Search for the cell housing the specified text and yield its [X, Y] center coordinate. 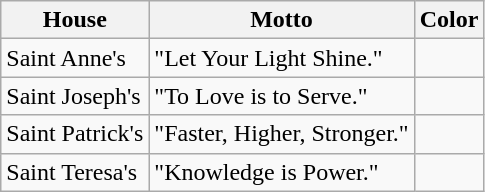
"Faster, Higher, Stronger." [282, 134]
Saint Patrick's [75, 134]
Motto [282, 20]
"Let Your Light Shine." [282, 58]
Saint Joseph's [75, 96]
Color [449, 20]
Saint Teresa's [75, 172]
"To Love is to Serve." [282, 96]
Saint Anne's [75, 58]
"Knowledge is Power." [282, 172]
House [75, 20]
